Pinpoint the cell where the given text exists, returning its [x, y] midpoint coordinate. 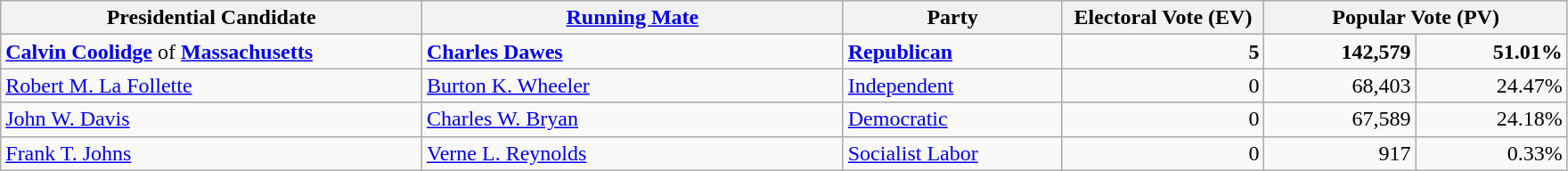
Charles W. Bryan [633, 119]
Frank T. Johns [212, 153]
Robert M. La Follette [212, 85]
Party [952, 18]
Republican [952, 52]
Electoral Vote (EV) [1164, 18]
24.47% [1491, 85]
142,579 [1340, 52]
68,403 [1340, 85]
Independent [952, 85]
67,589 [1340, 119]
John W. Davis [212, 119]
24.18% [1491, 119]
917 [1340, 153]
Running Mate [633, 18]
5 [1164, 52]
Charles Dawes [633, 52]
51.01% [1491, 52]
Burton K. Wheeler [633, 85]
Presidential Candidate [212, 18]
Popular Vote (PV) [1416, 18]
0.33% [1491, 153]
Verne L. Reynolds [633, 153]
Democratic [952, 119]
Socialist Labor [952, 153]
Calvin Coolidge of Massachusetts [212, 52]
